Scan for the cell matching the given text and deliver its [X, Y] coordinate at center. 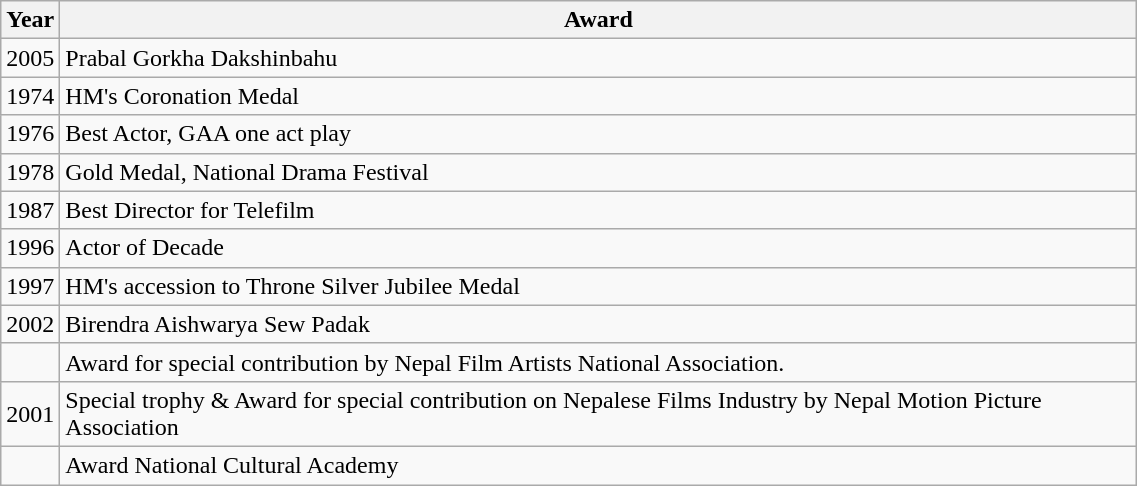
2001 [30, 414]
Award National Cultural Academy [598, 465]
Year [30, 20]
1974 [30, 96]
1978 [30, 172]
HM's Coronation Medal [598, 96]
2002 [30, 324]
Prabal Gorkha Dakshinbahu [598, 58]
Award for special contribution by Nepal Film Artists National Association. [598, 362]
Gold Medal, National Drama Festival [598, 172]
Birendra Aishwarya Sew Padak [598, 324]
Best Actor, GAA one act play [598, 134]
Special trophy & Award for special contribution on Nepalese Films Industry by Nepal Motion Picture Association [598, 414]
1997 [30, 286]
1996 [30, 248]
Actor of Decade [598, 248]
Award [598, 20]
1987 [30, 210]
Best Director for Telefilm [598, 210]
HM's accession to Throne Silver Jubilee Medal [598, 286]
2005 [30, 58]
1976 [30, 134]
